Provide the (x, y) coordinate of the cell's center where the given text is located.  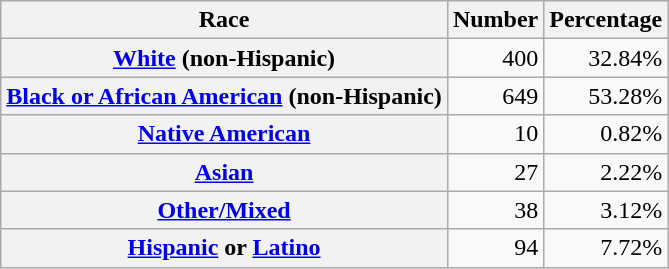
Hispanic or Latino (224, 248)
White (non-Hispanic) (224, 58)
Black or African American (non-Hispanic) (224, 96)
Other/Mixed (224, 210)
32.84% (606, 58)
Asian (224, 172)
10 (495, 134)
27 (495, 172)
7.72% (606, 248)
0.82% (606, 134)
2.22% (606, 172)
3.12% (606, 210)
Number (495, 20)
Race (224, 20)
94 (495, 248)
649 (495, 96)
53.28% (606, 96)
Percentage (606, 20)
38 (495, 210)
Native American (224, 134)
400 (495, 58)
